Detect which cell encompasses the target text, then output its [x, y] center coordinate. 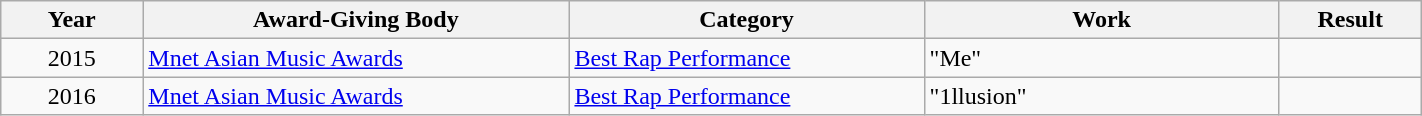
"Me" [1102, 58]
Work [1102, 20]
Year [72, 20]
2015 [72, 58]
Category [746, 20]
2016 [72, 96]
Result [1350, 20]
Award-Giving Body [356, 20]
"1llusion" [1102, 96]
